Capture the cell that displays the provided text and extract its [x, y] central coordinate. 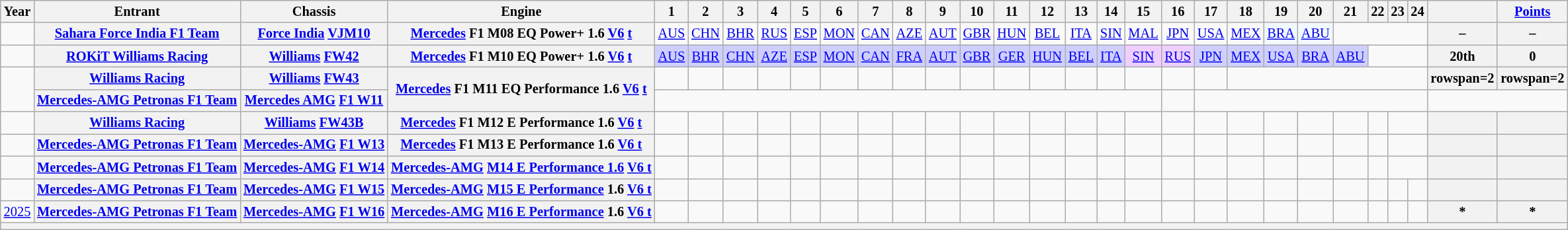
1 [672, 11]
18 [1245, 11]
Points [1532, 11]
11 [1012, 11]
Williams FW42 [314, 56]
20th [1462, 56]
ROKiT Williams Racing [137, 56]
Mercedes-AMG F1 W16 [314, 211]
4 [774, 11]
2 [705, 11]
FRA [909, 56]
6 [839, 11]
Engine [521, 11]
Year [17, 11]
24 [1417, 11]
Mercedes F1 M08 EQ Power+ 1.6 V6 t [521, 34]
Mercedes F1 M10 EQ Power+ 1.6 V6 t [521, 56]
Mercedes-AMG M14 E Performance 1.6 V6 t [521, 167]
Mercedes-AMG M16 E Performance 1.6 V6 t [521, 211]
5 [806, 11]
GER [1012, 56]
Mercedes F1 M13 E Performance 1.6 V6 t [521, 145]
Chassis [314, 11]
Mercedes-AMG F1 W14 [314, 167]
Sahara Force India F1 Team [137, 34]
19 [1281, 11]
20 [1315, 11]
Williams FW43B [314, 123]
16 [1178, 11]
13 [1081, 11]
23 [1397, 11]
0 [1532, 56]
Force India VJM10 [314, 34]
3 [741, 11]
Mercedes-AMG F1 W15 [314, 190]
2025 [17, 211]
Mercedes-AMG M15 E Performance 1.6 V6 t [521, 190]
10 [977, 11]
Mercedes AMG F1 W11 [314, 100]
12 [1047, 11]
Entrant [137, 11]
8 [909, 11]
Mercedes F1 M11 EQ Performance 1.6 V6 t [521, 89]
MAL [1143, 34]
Williams FW43 [314, 78]
Mercedes F1 M12 E Performance 1.6 V6 t [521, 123]
7 [876, 11]
14 [1111, 11]
21 [1351, 11]
Mercedes-AMG F1 W13 [314, 145]
9 [943, 11]
22 [1377, 11]
17 [1211, 11]
15 [1143, 11]
